Return the [X, Y] coordinate for the center point of the cell that contains the specified text.  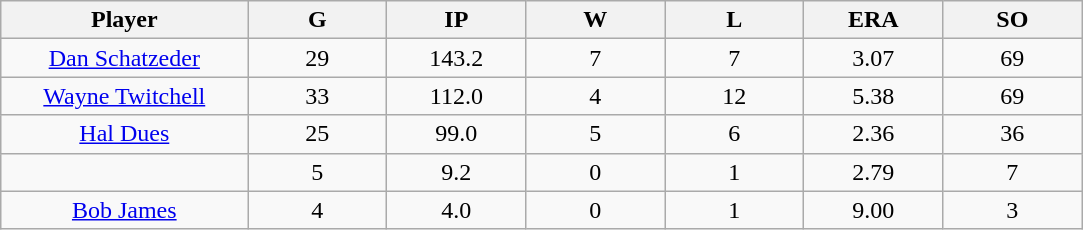
12 [734, 96]
2.79 [874, 172]
G [318, 20]
25 [318, 134]
Wayne Twitchell [124, 96]
29 [318, 58]
4.0 [456, 210]
9.00 [874, 210]
6 [734, 134]
Player [124, 20]
SO [1012, 20]
3.07 [874, 58]
5.38 [874, 96]
99.0 [456, 134]
3 [1012, 210]
2.36 [874, 134]
112.0 [456, 96]
9.2 [456, 172]
36 [1012, 134]
Dan Schatzeder [124, 58]
Hal Dues [124, 134]
IP [456, 20]
33 [318, 96]
W [596, 20]
Bob James [124, 210]
143.2 [456, 58]
ERA [874, 20]
L [734, 20]
